Return [x, y] of the center of cell containing provided text 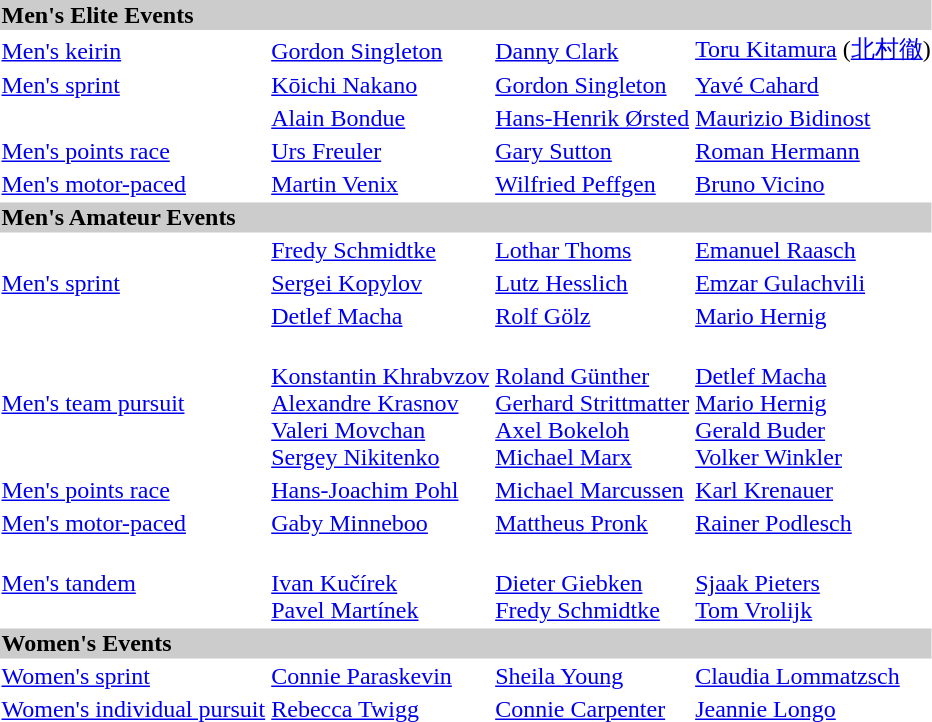
Dieter Giebken Fredy Schmidtke [592, 584]
Konstantin Khrabvzov Alexandre Krasnov Valeri Movchan Sergey Nikitenko [380, 403]
Ivan Kučírek Pavel Martínek [380, 584]
Men's team pursuit [134, 403]
Men's Amateur Events [466, 217]
Hans-Henrik Ørsted [592, 119]
Urs Freuler [380, 151]
Women's sprint [134, 677]
Roland Günther Gerhard Strittmatter Axel Bokeloh Michael Marx [592, 403]
Lutz Hesslich [592, 283]
Lothar Thoms [592, 251]
Detlef Macha [380, 317]
Hans-Joachim Pohl [380, 491]
Women's Events [466, 643]
Connie Paraskevin [380, 677]
Fredy Schmidtke [380, 251]
Mattheus Pronk [592, 523]
Wilfried Peffgen [592, 185]
Alain Bondue [380, 119]
Gaby Minneboo [380, 523]
Men's keirin [134, 50]
Men's Elite Events [466, 15]
Gary Sutton [592, 151]
Sheila Young [592, 677]
Kōichi Nakano [380, 85]
Rolf Gölz [592, 317]
Martin Venix [380, 185]
Sergei Kopylov [380, 283]
Men's tandem [134, 584]
Danny Clark [592, 50]
Michael Marcussen [592, 491]
